Determine the [X, Y] coordinate at the center of the cell enclosing the given text.  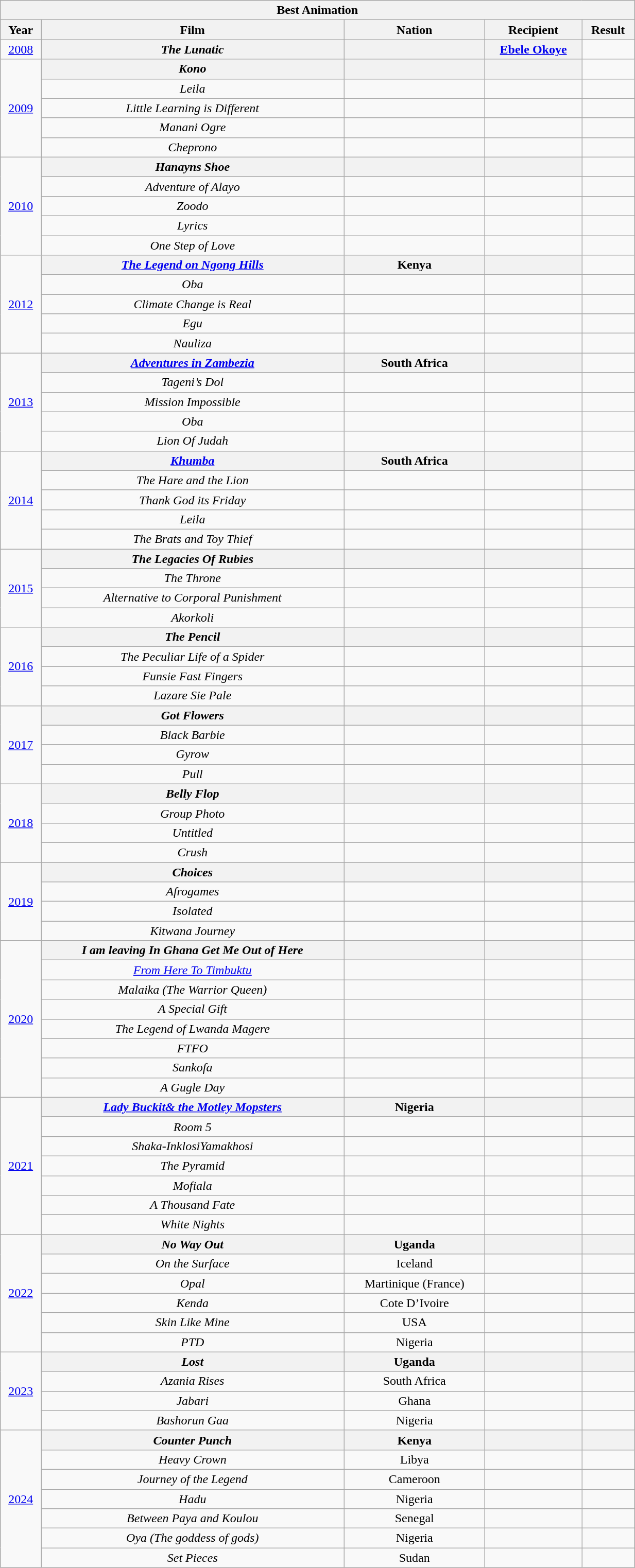
Journey of the Legend [193, 1479]
Azania Rises [193, 1381]
Lazare Sie Pale [193, 696]
Mofiala [193, 1185]
Best Animation [317, 10]
Lost [193, 1362]
2015 [21, 588]
Nauliza [193, 343]
2010 [21, 206]
Khumba [193, 461]
Gyrow [193, 754]
2012 [21, 304]
Iceland [414, 1264]
Lady Buckit& the Motley Mopsters [193, 1107]
Film [193, 30]
Afrogames [193, 892]
Cameroon [414, 1479]
Crush [193, 852]
Recipient [533, 30]
2022 [21, 1293]
I am leaving In Ghana Get Me Out of Here [193, 950]
Lyrics [193, 225]
2009 [21, 108]
Manani Ogre [193, 128]
Lion Of Judah [193, 441]
Year [21, 30]
Result [608, 30]
2016 [21, 666]
The Throne [193, 578]
Between Paya and Koulou [193, 1519]
Mission Impossible [193, 402]
Bashorun Gaa [193, 1420]
Isolated [193, 911]
PTD [193, 1342]
A Gugle Day [193, 1087]
Kenda [193, 1303]
Thank God its Friday [193, 500]
2013 [21, 402]
Ebele Okoye [533, 49]
Funsie Fast Fingers [193, 676]
Pull [193, 774]
Choices [193, 872]
2019 [21, 902]
Black Barbie [193, 735]
White Nights [193, 1225]
2018 [21, 823]
A Thousand Fate [193, 1205]
Room 5 [193, 1126]
Kono [193, 69]
2021 [21, 1166]
The Pencil [193, 637]
Hadu [193, 1499]
Cote D’Ivoire [414, 1303]
FTFO [193, 1048]
Skin Like Mine [193, 1323]
One Step of Love [193, 245]
2020 [21, 1019]
The Legend of Lwanda Magere [193, 1029]
Nation [414, 30]
No Way Out [193, 1244]
Martinique (France) [414, 1283]
2008 [21, 49]
Untitled [193, 833]
A Special Gift [193, 1009]
Belly Flop [193, 794]
Kitwana Journey [193, 931]
Counter Punch [193, 1440]
2017 [21, 745]
Egu [193, 324]
Sudan [414, 1558]
The Brats and Toy Thief [193, 539]
Hanayns Shoe [193, 167]
Adventures in Zambezia [193, 363]
Shaka-InklosiYamakhosi [193, 1146]
The Pyramid [193, 1166]
Little Learning is Different [193, 108]
Alternative to Corporal Punishment [193, 598]
Libya [414, 1459]
Jabari [193, 1401]
Tageni’s Dol [193, 382]
The Legacies Of Rubies [193, 558]
Akorkoli [193, 618]
Sankofa [193, 1068]
Group Photo [193, 813]
The Hare and the Lion [193, 480]
Senegal [414, 1519]
Opal [193, 1283]
From Here To Timbuktu [193, 970]
The Peculiar Life of a Spider [193, 657]
Cheprono [193, 147]
2014 [21, 500]
Zoodo [193, 206]
Climate Change is Real [193, 304]
Oya (The goddess of gods) [193, 1538]
2023 [21, 1391]
USA [414, 1323]
Got Flowers [193, 715]
2024 [21, 1499]
Set Pieces [193, 1558]
On the Surface [193, 1264]
Heavy Crown [193, 1459]
Ghana [414, 1401]
The Lunatic [193, 49]
Malaika (The Warrior Queen) [193, 990]
The Legend on Ngong Hills [193, 265]
Adventure of Alayo [193, 186]
